Return (x, y) of the center of cell containing provided text 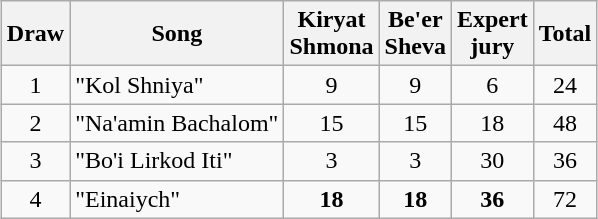
Total (565, 34)
"Bo'i Lirkod Iti" (177, 161)
"Na'amin Bachalom" (177, 123)
2 (35, 123)
48 (565, 123)
Draw (35, 34)
1 (35, 85)
30 (492, 161)
"Kol Shniya" (177, 85)
72 (565, 199)
Expertjury (492, 34)
24 (565, 85)
Song (177, 34)
KiryatShmona (332, 34)
Be'erSheva (415, 34)
6 (492, 85)
4 (35, 199)
"Einaiych" (177, 199)
